From the cell containing the given text, extract its center point as [X, Y] coordinate. 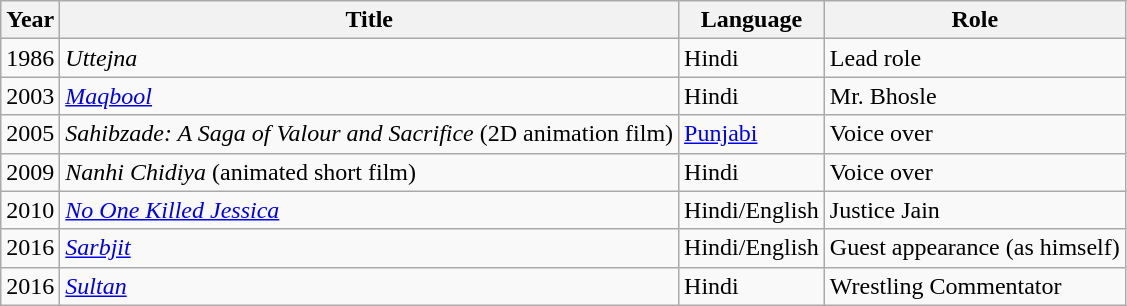
No One Killed Jessica [370, 210]
Maqbool [370, 96]
Sultan [370, 286]
Wrestling Commentator [974, 286]
Language [752, 20]
Title [370, 20]
Guest appearance (as himself) [974, 248]
Mr. Bhosle [974, 96]
2009 [30, 172]
Nanhi Chidiya (animated short film) [370, 172]
Sahibzade: A Saga of Valour and Sacrifice (2D animation film) [370, 134]
2005 [30, 134]
Justice Jain [974, 210]
Uttejna [370, 58]
Role [974, 20]
2003 [30, 96]
2010 [30, 210]
Year [30, 20]
Punjabi [752, 134]
Sarbjit [370, 248]
Lead role [974, 58]
1986 [30, 58]
